Search for the cell housing the specified text and yield its (x, y) center coordinate. 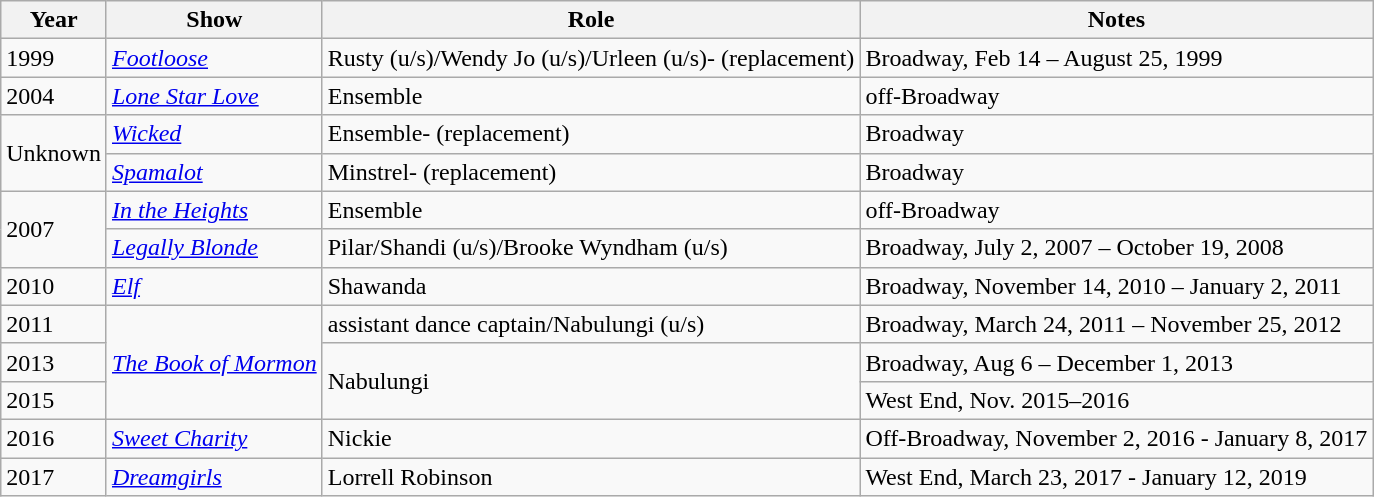
Nabulungi (591, 381)
Lone Star Love (214, 96)
Footloose (214, 58)
West End, March 23, 2017 - January 12, 2019 (1116, 477)
Role (591, 20)
Notes (1116, 20)
West End, Nov. 2015–2016 (1116, 400)
Off-Broadway, November 2, 2016 - January 8, 2017 (1116, 438)
2016 (54, 438)
Lorrell Robinson (591, 477)
Legally Blonde (214, 248)
2013 (54, 362)
Elf (214, 286)
Unknown (54, 153)
Year (54, 20)
2017 (54, 477)
Minstrel- (replacement) (591, 172)
Rusty (u/s)/Wendy Jo (u/s)/Urleen (u/s)- (replacement) (591, 58)
Dreamgirls (214, 477)
2007 (54, 229)
2011 (54, 324)
Ensemble- (replacement) (591, 134)
Nickie (591, 438)
Broadway, November 14, 2010 – January 2, 2011 (1116, 286)
Show (214, 20)
Broadway, Feb 14 – August 25, 1999 (1116, 58)
Broadway, July 2, 2007 – October 19, 2008 (1116, 248)
2015 (54, 400)
2004 (54, 96)
The Book of Mormon (214, 362)
Broadway, Aug 6 – December 1, 2013 (1116, 362)
Wicked (214, 134)
Sweet Charity (214, 438)
In the Heights (214, 210)
Pilar/Shandi (u/s)/Brooke Wyndham (u/s) (591, 248)
Shawanda (591, 286)
2010 (54, 286)
Broadway, March 24, 2011 – November 25, 2012 (1116, 324)
1999 (54, 58)
assistant dance captain/Nabulungi (u/s) (591, 324)
Spamalot (214, 172)
